Search for the cell housing the specified text and yield its [x, y] center coordinate. 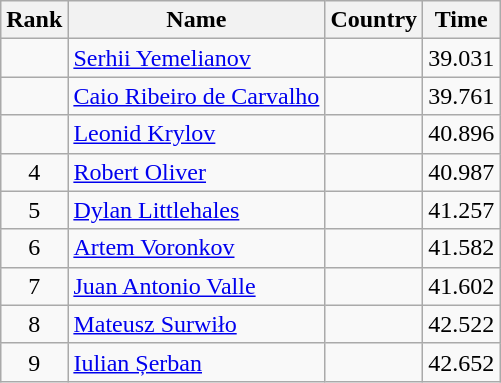
Juan Antonio Valle [196, 286]
5 [34, 210]
Dylan Littlehales [196, 210]
40.896 [462, 134]
Caio Ribeiro de Carvalho [196, 96]
Country [374, 20]
Time [462, 20]
39.761 [462, 96]
41.602 [462, 286]
4 [34, 172]
Iulian Șerban [196, 362]
42.522 [462, 324]
9 [34, 362]
41.257 [462, 210]
40.987 [462, 172]
39.031 [462, 58]
Name [196, 20]
Rank [34, 20]
Robert Oliver [196, 172]
Mateusz Surwiło [196, 324]
41.582 [462, 248]
Leonid Krylov [196, 134]
Artem Voronkov [196, 248]
7 [34, 286]
Serhii Yemelianov [196, 58]
6 [34, 248]
8 [34, 324]
42.652 [462, 362]
